Identify which cell holds the provided text, then report its [X, Y] central coordinate. 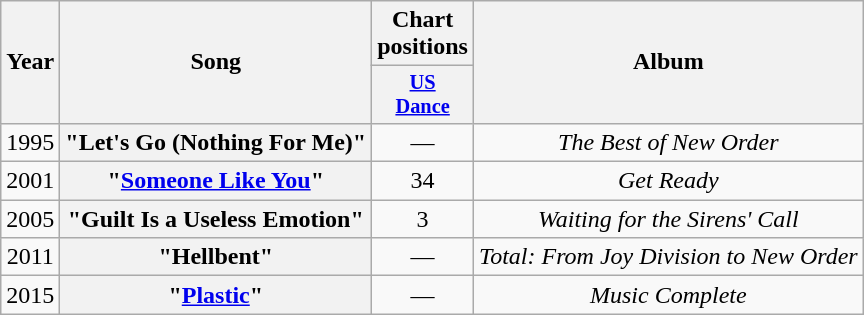
Get Ready [668, 181]
2011 [30, 257]
2001 [30, 181]
34 [423, 181]
2005 [30, 219]
3 [423, 219]
Chart positions [423, 34]
USDance [423, 95]
Song [216, 62]
Waiting for the Sirens' Call [668, 219]
Year [30, 62]
1995 [30, 142]
The Best of New Order [668, 142]
Music Complete [668, 295]
"Let's Go (Nothing For Me)" [216, 142]
Album [668, 62]
"Guilt Is a Useless Emotion" [216, 219]
"Hellbent" [216, 257]
"Someone Like You" [216, 181]
"Plastic" [216, 295]
2015 [30, 295]
Total: From Joy Division to New Order [668, 257]
